Return [x, y] of the center of cell containing provided text 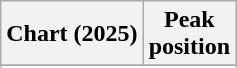
Peakposition [189, 34]
Chart (2025) [72, 34]
